Search for the cell housing the specified text and yield its (x, y) center coordinate. 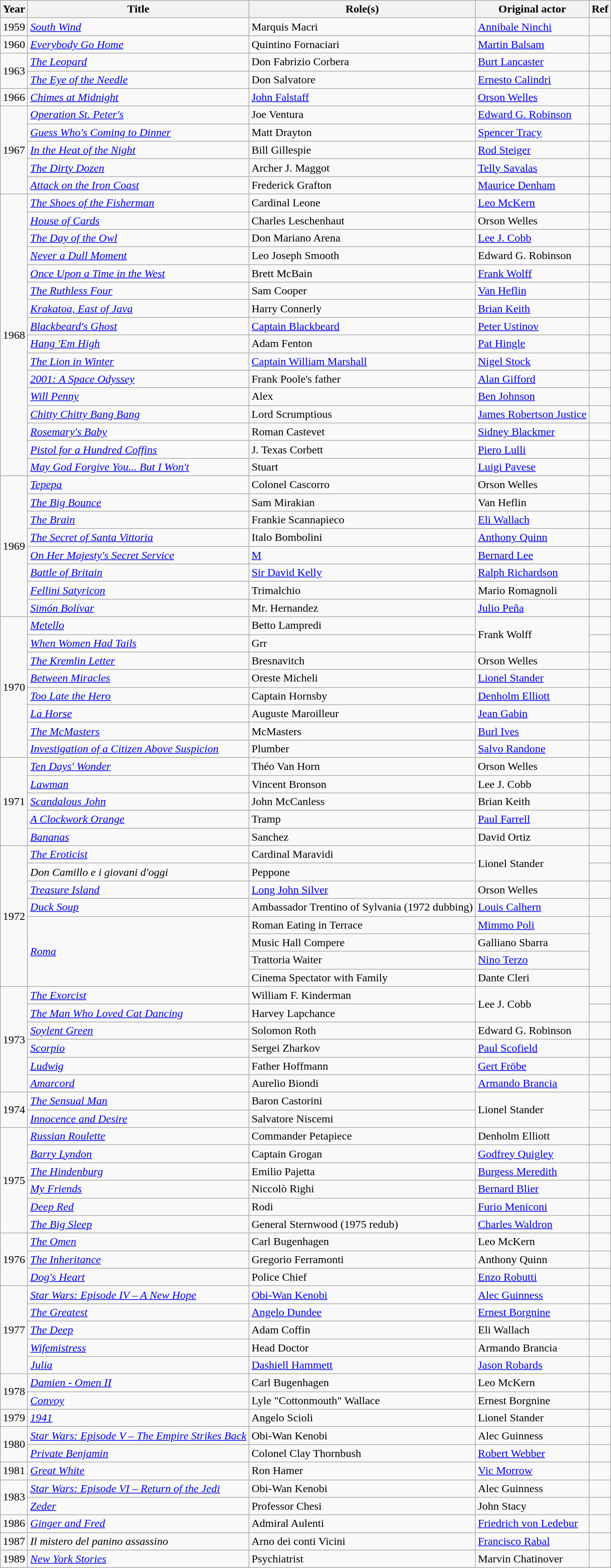
Ralph Richardson (532, 573)
The Kremlin Letter (138, 661)
Scorpio (138, 1048)
Zeder (138, 1506)
Don Camillo e i giovani d'oggi (138, 872)
Chimes at Midnight (138, 97)
Duck Soup (138, 907)
Archer J. Maggot (362, 167)
Baron Castorini (362, 1101)
Charles Waldron (532, 1224)
Auguste Maroilleur (362, 713)
Captain William Marshall (362, 361)
Harvey Lapchance (362, 1013)
Russian Roulette (138, 1136)
M (362, 555)
Plumber (362, 749)
The Big Sleep (138, 1224)
Friedrich von Ledebur (532, 1524)
Solomon Roth (362, 1030)
Original actor (532, 9)
The Greatest (138, 1312)
Professor Chesi (362, 1506)
1978 (14, 1392)
John Falstaff (362, 97)
Investigation of a Citizen Above Suspicion (138, 749)
Cardinal Leone (362, 203)
Betto Lampredi (362, 626)
Robert Webber (532, 1453)
The Lion in Winter (138, 361)
Ambassador Trentino of Sylvania (1972 dubbing) (362, 907)
Spencer Tracy (532, 132)
James Robertson Justice (532, 414)
Burt Lancaster (532, 62)
Father Hoffmann (362, 1066)
Salvo Randone (532, 749)
Admiral Aulenti (362, 1524)
1959 (14, 27)
Jason Robards (532, 1365)
Bill Gillespie (362, 150)
Innocence and Desire (138, 1119)
Simón Bolívar (138, 608)
Burgess Meredith (532, 1171)
Roman Eating in Terrace (362, 925)
The Brain (138, 520)
Enzo Robutti (532, 1277)
Telly Savalas (532, 167)
Long John Silver (362, 890)
John Stacy (532, 1506)
1941 (138, 1418)
1976 (14, 1259)
Angelo Dundee (362, 1312)
The Ruthless Four (138, 291)
Nino Terzo (532, 960)
Colonel Cascorro (362, 484)
Attack on the Iron Coast (138, 185)
Emilio Pajetta (362, 1171)
Soylent Green (138, 1030)
1987 (14, 1541)
Mario Romagnoli (532, 590)
Don Mariano Arena (362, 238)
Lawman (138, 784)
1967 (14, 150)
Leo Joseph Smooth (362, 256)
May God Forgive You... But I Won't (138, 467)
Dante Cleri (532, 978)
Luigi Pavese (532, 467)
1974 (14, 1110)
Ref (600, 9)
The McMasters (138, 731)
Star Wars: Episode V – The Empire Strikes Back (138, 1436)
The Big Bounce (138, 502)
1968 (14, 335)
Adam Fenton (362, 344)
1972 (14, 916)
Vic Morrow (532, 1471)
Bernard Lee (532, 555)
Cinema Spectator with Family (362, 978)
Annibale Ninchi (532, 27)
House of Cards (138, 221)
Alan Gifford (532, 379)
Nigel Stock (532, 361)
The Sensual Man (138, 1101)
Brett McBain (362, 273)
1966 (14, 97)
Sir David Kelly (362, 573)
J. Texas Corbett (362, 449)
Commander Petapiece (362, 1136)
Peppone (362, 872)
Rod Steiger (532, 150)
Ginger and Fred (138, 1524)
Charles Leschenhaut (362, 221)
Ron Hamer (362, 1471)
The Dirty Dozen (138, 167)
Ernesto Calindri (532, 80)
On Her Majesty's Secret Service (138, 555)
Captain Blackbeard (362, 326)
The Exorcist (138, 995)
South Wind (138, 27)
Everybody Go Home (138, 44)
Operation St. Peter's (138, 115)
Jean Gabin (532, 713)
Dog's Heart (138, 1277)
Tepepa (138, 484)
Cardinal Maravidi (362, 855)
Vincent Bronson (362, 784)
1979 (14, 1418)
McMasters (362, 731)
Convoy (138, 1401)
Psychiatrist (362, 1559)
Blackbeard's Ghost (138, 326)
1973 (14, 1039)
Dashiell Hammett (362, 1365)
Maurice Denham (532, 185)
Captain Grogan (362, 1154)
Deep Red (138, 1207)
Will Penny (138, 397)
Mimmo Poli (532, 925)
In the Heat of the Night (138, 150)
Matt Drayton (362, 132)
Stuart (362, 467)
Ben Johnson (532, 397)
Ten Days' Wonder (138, 766)
1975 (14, 1180)
Hang 'Em High (138, 344)
Gert Fröbe (532, 1066)
Metello (138, 626)
Sam Mirakian (362, 502)
Il mistero del panino assassino (138, 1541)
Bresnavitch (362, 661)
Trattoria Waiter (362, 960)
A Clockwork Orange (138, 819)
Great White (138, 1471)
Rosemary's Baby (138, 432)
Sergei Zharkov (362, 1048)
Sanchez (362, 837)
Guess Who's Coming to Dinner (138, 132)
Harry Connerly (362, 309)
1989 (14, 1559)
Alex (362, 397)
Fellini Satyricon (138, 590)
Bananas (138, 837)
Never a Dull Moment (138, 256)
Trimalchio (362, 590)
Frederick Grafton (362, 185)
Chitty Chitty Bang Bang (138, 414)
Louis Calhern (532, 907)
Burl Ives (532, 731)
The Eye of the Needle (138, 80)
Paul Farrell (532, 819)
Amarcord (138, 1084)
Arno dei conti Vicini (362, 1541)
Piero Lulli (532, 449)
Don Salvatore (362, 80)
Pistol for a Hundred Coffins (138, 449)
Star Wars: Episode IV – A New Hope (138, 1295)
Théo Van Horn (362, 766)
Krakatoa, East of Java (138, 309)
John McCanless (362, 802)
Italo Bombolini (362, 538)
Frank Poole's father (362, 379)
The Man Who Loved Cat Dancing (138, 1013)
1969 (14, 546)
Bernard Blier (532, 1189)
Julio Peña (532, 608)
1983 (14, 1497)
Tramp (362, 819)
The Eroticist (138, 855)
Sam Cooper (362, 291)
Marvin Chatinover (532, 1559)
Paul Scofield (532, 1048)
Don Fabrizio Corbera (362, 62)
The Leopard (138, 62)
Police Chief (362, 1277)
Furio Meniconi (532, 1207)
My Friends (138, 1189)
Ludwig (138, 1066)
Gregorio Ferramonti (362, 1259)
1970 (14, 687)
Adam Coffin (362, 1330)
Julia (138, 1365)
William F. Kinderman (362, 995)
Once Upon a Time in the West (138, 273)
Private Benjamin (138, 1453)
Roma (138, 951)
Scandalous John (138, 802)
Galliano Sbarra (532, 942)
1986 (14, 1524)
Oreste Micheli (362, 678)
2001: A Space Odyssey (138, 379)
1981 (14, 1471)
Lord Scrumptious (362, 414)
Francisco Rabal (532, 1541)
Grr (362, 643)
Year (14, 9)
La Horse (138, 713)
Peter Ustinov (532, 326)
The Inheritance (138, 1259)
1977 (14, 1330)
Star Wars: Episode VI – Return of the Jedi (138, 1488)
When Women Had Tails (138, 643)
Mr. Hernandez (362, 608)
Role(s) (362, 9)
Colonel Clay Thornbush (362, 1453)
Captain Hornsby (362, 696)
The Hindenburg (138, 1171)
Niccolò Righi (362, 1189)
Joe Ventura (362, 115)
1963 (14, 71)
1980 (14, 1444)
Too Late the Hero (138, 696)
1960 (14, 44)
Quintino Fornaciari (362, 44)
Salvatore Niscemi (362, 1119)
The Shoes of the Fisherman (138, 203)
David Ortiz (532, 837)
Head Doctor (362, 1348)
Damien - Omen II (138, 1383)
The Omen (138, 1242)
Roman Castevet (362, 432)
Pat Hingle (532, 344)
Aurelio Biondi (362, 1084)
General Sternwood (1975 redub) (362, 1224)
Marquis Macri (362, 27)
Between Miracles (138, 678)
1971 (14, 801)
Treasure Island (138, 890)
Rodi (362, 1207)
Frankie Scannapieco (362, 520)
Music Hall Compere (362, 942)
Sidney Blackmer (532, 432)
The Deep (138, 1330)
Angelo Scioli (362, 1418)
New York Stories (138, 1559)
Battle of Britain (138, 573)
Martin Balsam (532, 44)
Lyle "Cottonmouth" Wallace (362, 1401)
Title (138, 9)
The Secret of Santa Vittoria (138, 538)
Barry Lyndon (138, 1154)
Godfrey Quigley (532, 1154)
The Day of the Owl (138, 238)
Wifemistress (138, 1348)
